From the cell containing the given text, extract its center point as (X, Y) coordinate. 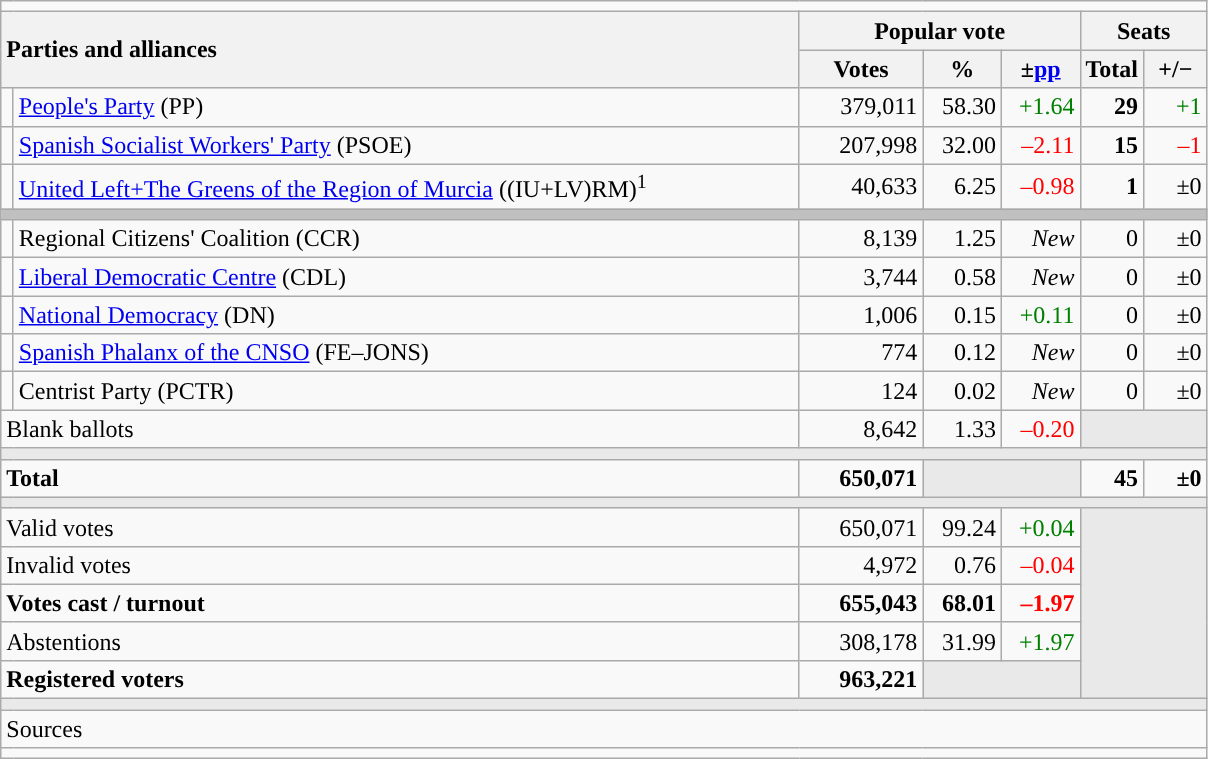
6.25 (962, 186)
+0.04 (1040, 527)
Popular vote (940, 31)
0.76 (962, 565)
Regional Citizens' Coalition (CCR) (406, 239)
–2.11 (1040, 145)
+1.97 (1040, 641)
0.58 (962, 277)
–0.04 (1040, 565)
Votes (861, 69)
Spanish Socialist Workers' Party (PSOE) (406, 145)
Valid votes (400, 527)
Liberal Democratic Centre (CDL) (406, 277)
+1.64 (1040, 107)
45 (1112, 478)
Votes cast / turnout (400, 603)
207,998 (861, 145)
963,221 (861, 679)
99.24 (962, 527)
Parties and alliances (400, 50)
–1 (1176, 145)
Centrist Party (PCTR) (406, 391)
1.25 (962, 239)
0.15 (962, 315)
Registered voters (400, 679)
0.12 (962, 353)
Sources (604, 729)
±pp (1040, 69)
40,633 (861, 186)
–1.97 (1040, 603)
–0.20 (1040, 429)
655,043 (861, 603)
Seats (1144, 31)
+1 (1176, 107)
1,006 (861, 315)
379,011 (861, 107)
68.01 (962, 603)
8,139 (861, 239)
32.00 (962, 145)
3,744 (861, 277)
–0.98 (1040, 186)
774 (861, 353)
+/− (1176, 69)
1 (1112, 186)
0.02 (962, 391)
15 (1112, 145)
8,642 (861, 429)
United Left+The Greens of the Region of Murcia ((IU+LV)RM)1 (406, 186)
Blank ballots (400, 429)
29 (1112, 107)
124 (861, 391)
4,972 (861, 565)
People's Party (PP) (406, 107)
1.33 (962, 429)
308,178 (861, 641)
58.30 (962, 107)
Spanish Phalanx of the CNSO (FE–JONS) (406, 353)
Abstentions (400, 641)
Invalid votes (400, 565)
+0.11 (1040, 315)
% (962, 69)
31.99 (962, 641)
National Democracy (DN) (406, 315)
